Return the [x, y] coordinate for the center point of the cell that contains the specified text.  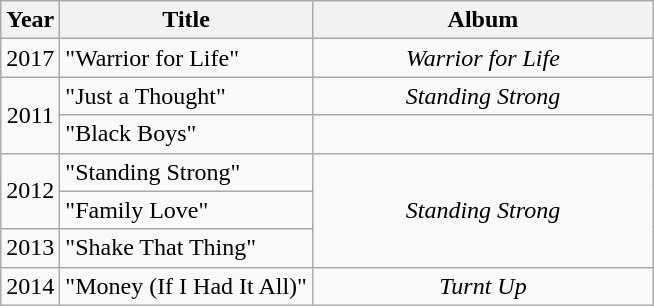
2013 [30, 248]
Turnt Up [482, 286]
"Black Boys" [186, 134]
2011 [30, 115]
2012 [30, 191]
"Warrior for Life" [186, 58]
2014 [30, 286]
"Family Love" [186, 210]
Warrior for Life [482, 58]
"Shake That Thing" [186, 248]
2017 [30, 58]
"Money (If I Had It All)" [186, 286]
Album [482, 20]
"Standing Strong" [186, 172]
"Just a Thought" [186, 96]
Year [30, 20]
Title [186, 20]
